Locate the cell with the specified text and output its [X, Y] center coordinate. 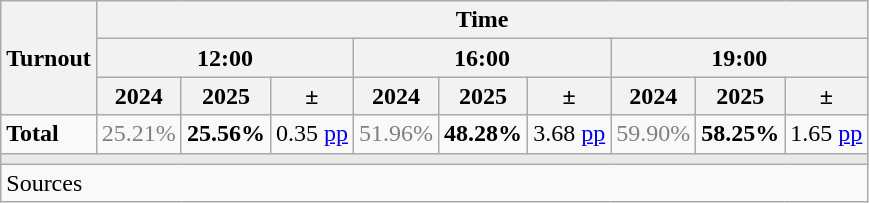
12:00 [224, 58]
19:00 [740, 58]
0.35 pp [312, 134]
59.90% [654, 134]
3.68 pp [570, 134]
1.65 pp [826, 134]
Sources [434, 183]
58.25% [740, 134]
48.28% [484, 134]
16:00 [482, 58]
25.56% [226, 134]
Time [482, 20]
Total [49, 134]
25.21% [138, 134]
Turnout [49, 58]
51.96% [396, 134]
